For the text-containing cell, return its midpoint in [x, y] coordinate format. 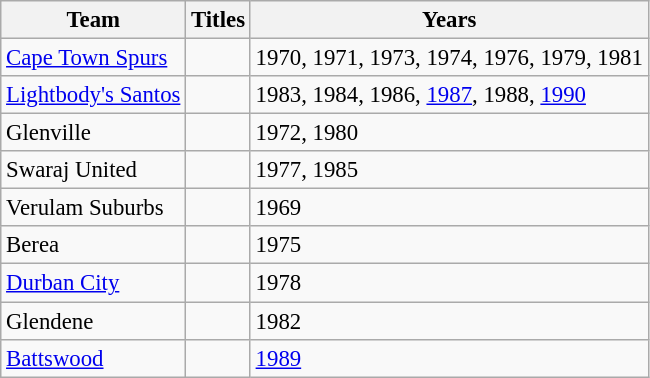
Verulam Suburbs [94, 208]
1972, 1980 [449, 133]
Lightbody's Santos [94, 95]
1989 [449, 358]
1982 [449, 321]
Glenville [94, 133]
1978 [449, 283]
Berea [94, 245]
Years [449, 20]
Battswood [94, 358]
1983, 1984, 1986, 1987, 1988, 1990 [449, 95]
Cape Town Spurs [94, 58]
1970, 1971, 1973, 1974, 1976, 1979, 1981 [449, 58]
1969 [449, 208]
1977, 1985 [449, 170]
Titles [218, 20]
Durban City [94, 283]
1975 [449, 245]
Glendene [94, 321]
Swaraj United [94, 170]
Team [94, 20]
